Determine the (X, Y) coordinate at the center of the cell enclosing the given text.  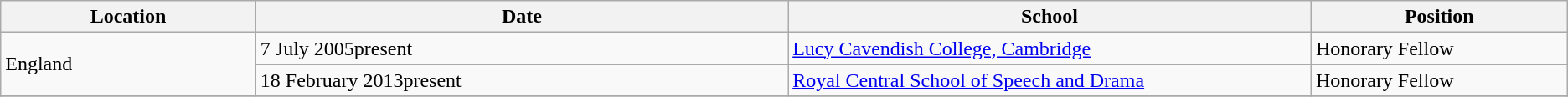
Location (129, 17)
Position (1439, 17)
Lucy Cavendish College, Cambridge (1050, 48)
School (1050, 17)
Royal Central School of Speech and Drama (1050, 80)
Date (521, 17)
7 July 2005present (521, 48)
England (129, 64)
18 February 2013present (521, 80)
